Return the (X, Y) coordinate for the center point of the cell that contains the specified text.  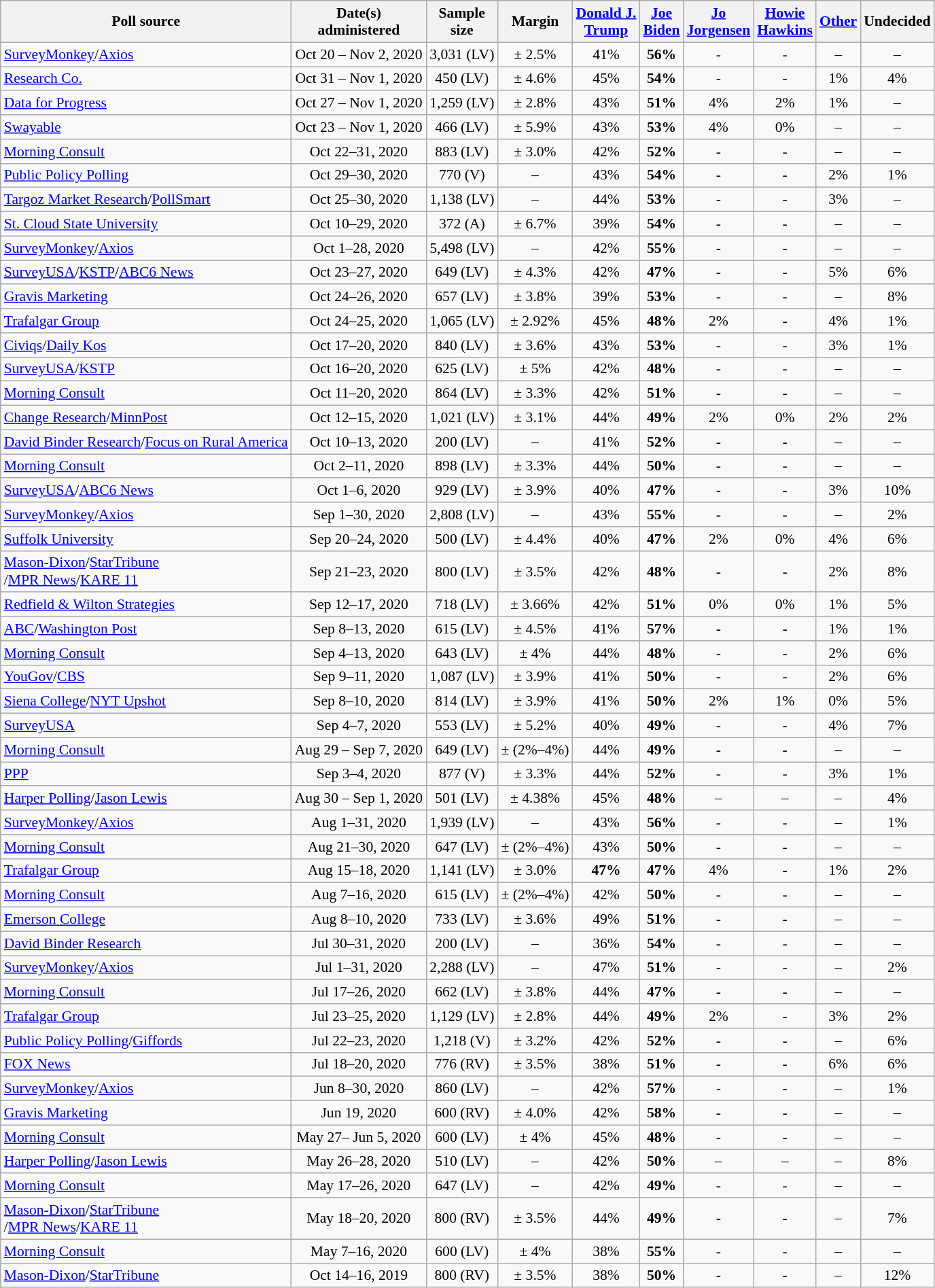
500 (LV) (462, 539)
840 (LV) (462, 345)
718 (LV) (462, 605)
877 (V) (462, 774)
Sep 4–7, 2020 (359, 726)
Jul 17–26, 2020 (359, 992)
JoJorgensen (719, 22)
10% (897, 491)
± 6.7% (535, 224)
± 5.2% (535, 726)
Poll source (146, 22)
SurveyUSA/ABC6 News (146, 491)
Oct 11–20, 2020 (359, 394)
± 4.38% (535, 799)
Sep 21–23, 2020 (359, 571)
Oct 1–6, 2020 (359, 491)
1,087 (LV) (462, 677)
Jun 8–30, 2020 (359, 1089)
± 4.4% (535, 539)
SurveyUSA/KSTP/ABC6 News (146, 273)
May 27– Jun 5, 2020 (359, 1137)
Samplesize (462, 22)
± 5% (535, 369)
Aug 15–18, 2020 (359, 871)
1,065 (LV) (462, 321)
643 (LV) (462, 653)
± 3.66% (535, 605)
1,021 (LV) (462, 418)
Jul 18–20, 2020 (359, 1064)
Sep 1–30, 2020 (359, 515)
3,031 (LV) (462, 54)
Oct 23 – Nov 1, 2020 (359, 127)
Aug 30 – Sep 1, 2020 (359, 799)
± 4.6% (535, 79)
466 (LV) (462, 127)
Public Policy Polling/Giffords (146, 1041)
510 (LV) (462, 1162)
Oct 31 – Nov 1, 2020 (359, 79)
Other (839, 22)
May 18–20, 2020 (359, 1218)
± 2.5% (535, 54)
662 (LV) (462, 992)
1,939 (LV) (462, 822)
Jul 22–23, 2020 (359, 1041)
770 (V) (462, 175)
814 (LV) (462, 701)
Oct 25–30, 2020 (359, 200)
± 4.0% (535, 1113)
2,288 (LV) (462, 968)
May 26–28, 2020 (359, 1162)
Mason-Dixon/StarTribune (146, 1276)
Change Research/MinnPost (146, 418)
Aug 7–16, 2020 (359, 895)
733 (LV) (462, 920)
Jul 23–25, 2020 (359, 1016)
Margin (535, 22)
Suffolk University (146, 539)
929 (LV) (462, 491)
1,138 (LV) (462, 200)
Oct 17–20, 2020 (359, 345)
Oct 22–31, 2020 (359, 152)
600 (RV) (462, 1113)
Oct 14–16, 2019 (359, 1276)
1,218 (V) (462, 1041)
Public Policy Polling (146, 175)
Oct 10–13, 2020 (359, 442)
Civiqs/Daily Kos (146, 345)
Jun 19, 2020 (359, 1113)
372 (A) (462, 224)
553 (LV) (462, 726)
800 (LV) (462, 571)
Data for Progress (146, 103)
1,259 (LV) (462, 103)
Emerson College (146, 920)
58% (661, 1113)
YouGov/CBS (146, 677)
1,129 (LV) (462, 1016)
± 3.2% (535, 1041)
Targoz Market Research/PollSmart (146, 200)
864 (LV) (462, 394)
Sep 20–24, 2020 (359, 539)
± 4.3% (535, 273)
David Binder Research/Focus on Rural America (146, 442)
SurveyUSA (146, 726)
Swayable (146, 127)
Jul 1–31, 2020 (359, 968)
JoeBiden (661, 22)
Oct 24–25, 2020 (359, 321)
Oct 10–29, 2020 (359, 224)
Oct 29–30, 2020 (359, 175)
PPP (146, 774)
Aug 21–30, 2020 (359, 847)
Oct 1–28, 2020 (359, 248)
36% (606, 943)
860 (LV) (462, 1089)
657 (LV) (462, 297)
501 (LV) (462, 799)
May 7–16, 2020 (359, 1251)
David Binder Research (146, 943)
450 (LV) (462, 79)
Aug 8–10, 2020 (359, 920)
HowieHawkins (785, 22)
Oct 24–26, 2020 (359, 297)
Sep 8–13, 2020 (359, 629)
SurveyUSA/KSTP (146, 369)
St. Cloud State University (146, 224)
2,808 (LV) (462, 515)
Oct 20 – Nov 2, 2020 (359, 54)
Jul 30–31, 2020 (359, 943)
Sep 4–13, 2020 (359, 653)
Siena College/NYT Upshot (146, 701)
May 17–26, 2020 (359, 1186)
Sep 3–4, 2020 (359, 774)
ABC/Washington Post (146, 629)
Oct 23–27, 2020 (359, 273)
Aug 29 – Sep 7, 2020 (359, 750)
Donald J.Trump (606, 22)
Oct 12–15, 2020 (359, 418)
Date(s)administered (359, 22)
± 4.5% (535, 629)
Oct 2–11, 2020 (359, 466)
5,498 (LV) (462, 248)
898 (LV) (462, 466)
Research Co. (146, 79)
Oct 27 – Nov 1, 2020 (359, 103)
± 5.9% (535, 127)
1,141 (LV) (462, 871)
Sep 9–11, 2020 (359, 677)
12% (897, 1276)
Aug 1–31, 2020 (359, 822)
Undecided (897, 22)
Oct 16–20, 2020 (359, 369)
± 3.1% (535, 418)
Sep 8–10, 2020 (359, 701)
Redfield & Wilton Strategies (146, 605)
625 (LV) (462, 369)
883 (LV) (462, 152)
Sep 12–17, 2020 (359, 605)
FOX News (146, 1064)
± 2.92% (535, 321)
776 (RV) (462, 1064)
